Extract the (x, y) coordinate from the center of the cell holding the provided text.  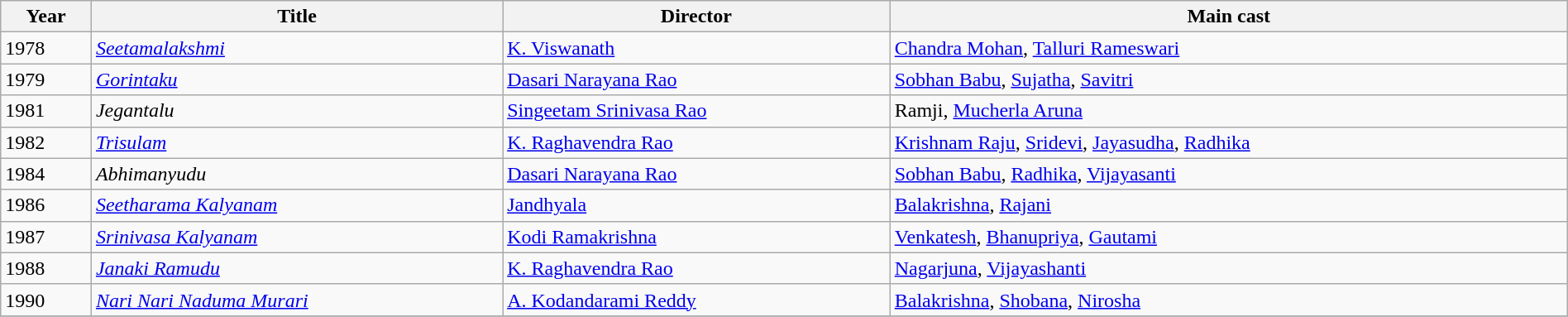
1981 (46, 111)
Seetamalakshmi (296, 48)
Krishnam Raju, Sridevi, Jayasudha, Radhika (1229, 142)
Seetharama Kalyanam (296, 205)
1986 (46, 205)
Year (46, 17)
Sobhan Babu, Sujatha, Savitri (1229, 79)
Director (696, 17)
Trisulam (296, 142)
Title (296, 17)
Venkatesh, Bhanupriya, Gautami (1229, 237)
1979 (46, 79)
Nari Nari Naduma Murari (296, 300)
1987 (46, 237)
1978 (46, 48)
Jandhyala (696, 205)
Jegantalu (296, 111)
Abhimanyudu (296, 174)
Balakrishna, Shobana, Nirosha (1229, 300)
K. Viswanath (696, 48)
1982 (46, 142)
Singeetam Srinivasa Rao (696, 111)
1990 (46, 300)
Chandra Mohan, Talluri Rameswari (1229, 48)
Sobhan Babu, Radhika, Vijayasanti (1229, 174)
Gorintaku (296, 79)
1988 (46, 268)
Kodi Ramakrishna (696, 237)
A. Kodandarami Reddy (696, 300)
Balakrishna, Rajani (1229, 205)
Ramji, Mucherla Aruna (1229, 111)
Nagarjuna, Vijayashanti (1229, 268)
1984 (46, 174)
Main cast (1229, 17)
Janaki Ramudu (296, 268)
Srinivasa Kalyanam (296, 237)
